Capture the cell that displays the provided text and extract its (x, y) central coordinate. 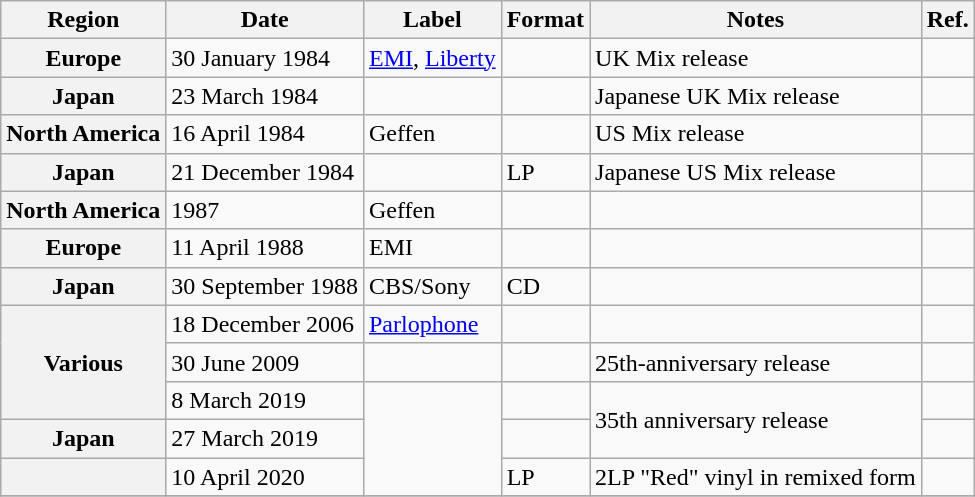
10 April 2020 (265, 477)
23 March 1984 (265, 96)
1987 (265, 210)
21 December 1984 (265, 172)
8 March 2019 (265, 400)
2LP "Red" vinyl in remixed form (756, 477)
Japanese UK Mix release (756, 96)
30 September 1988 (265, 286)
16 April 1984 (265, 134)
US Mix release (756, 134)
35th anniversary release (756, 419)
Japanese US Mix release (756, 172)
30 June 2009 (265, 362)
CD (545, 286)
11 April 1988 (265, 248)
EMI, Liberty (432, 58)
Date (265, 20)
Label (432, 20)
18 December 2006 (265, 324)
CBS/Sony (432, 286)
UK Mix release (756, 58)
30 January 1984 (265, 58)
EMI (432, 248)
Various (84, 362)
27 March 2019 (265, 438)
Ref. (948, 20)
Region (84, 20)
Notes (756, 20)
25th-anniversary release (756, 362)
Format (545, 20)
Parlophone (432, 324)
